Output the [x, y] coordinate of the center of the cell containing the given text.  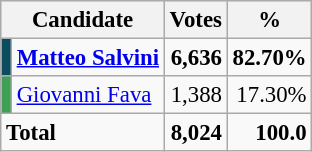
Giovanni Fava [88, 95]
1,388 [196, 95]
6,636 [196, 58]
Votes [196, 20]
Matteo Salvini [88, 58]
100.0 [270, 133]
Total [83, 133]
82.70% [270, 58]
Candidate [83, 20]
17.30% [270, 95]
8,024 [196, 133]
% [270, 20]
